Provide the (X, Y) coordinate of the cell's center where the given text is located.  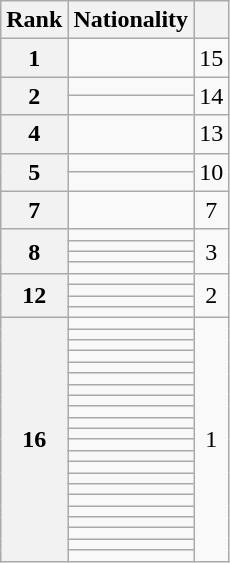
4 (34, 134)
Nationality (131, 20)
Rank (34, 20)
8 (34, 251)
3 (212, 251)
15 (212, 58)
5 (34, 172)
13 (212, 134)
10 (212, 172)
16 (34, 440)
14 (212, 96)
12 (34, 295)
